Find where the given text appears and provide that cell's center as [X, Y] coordinate. 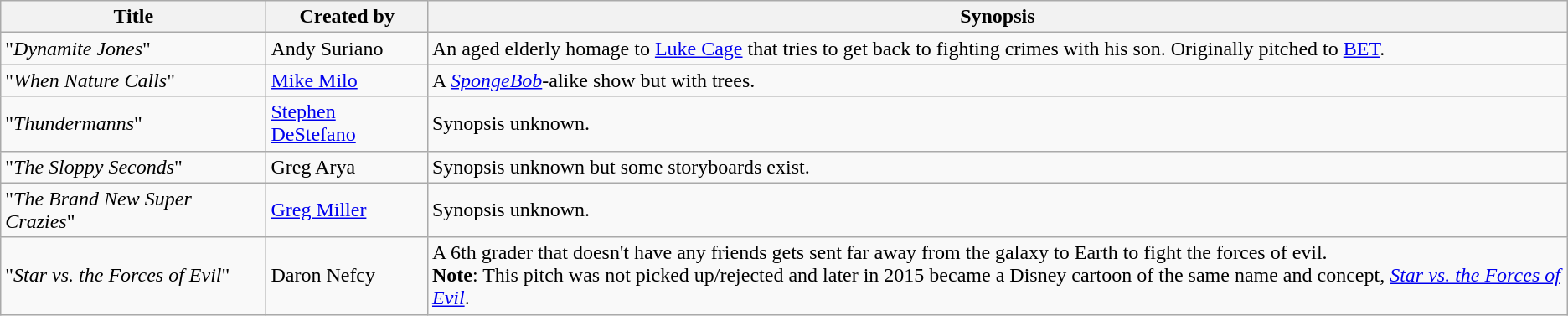
Title [134, 17]
Mike Milo [347, 80]
Greg Miller [347, 210]
"The Brand New Super Crazies" [134, 210]
"The Sloppy Seconds" [134, 167]
Andy Suriano [347, 49]
Stephen DeStefano [347, 124]
An aged elderly homage to Luke Cage that tries to get back to fighting crimes with his son. Originally pitched to BET. [997, 49]
Daron Nefcy [347, 276]
"Dynamite Jones" [134, 49]
"Thundermanns" [134, 124]
"When Nature Calls" [134, 80]
Created by [347, 17]
Synopsis [997, 17]
Greg Arya [347, 167]
A SpongeBob-alike show but with trees. [997, 80]
"Star vs. the Forces of Evil" [134, 276]
Synopsis unknown but some storyboards exist. [997, 167]
